Determine the [X, Y] coordinate at the center of the cell enclosing the given text.  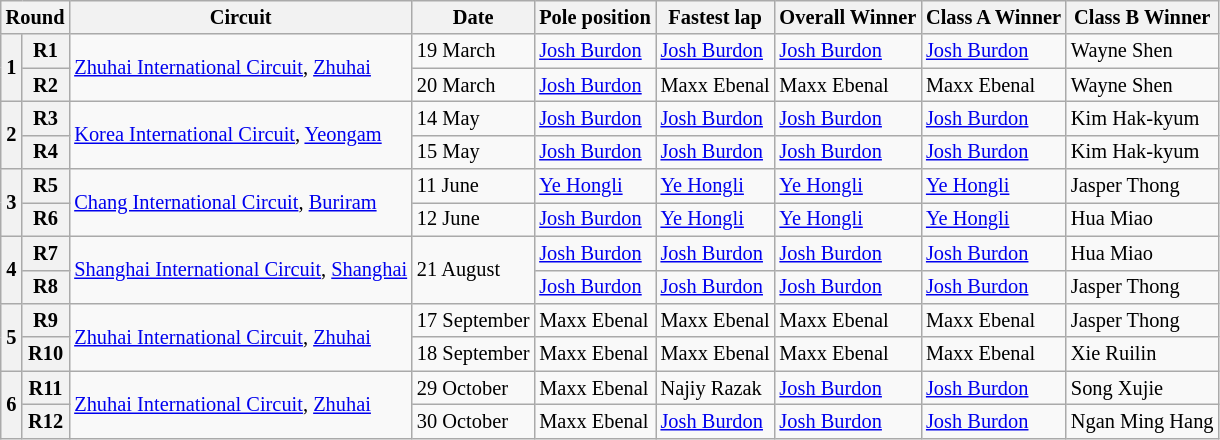
Korea International Circuit, Yeongam [240, 134]
15 May [473, 152]
3 [12, 202]
1 [12, 68]
19 March [473, 51]
Fastest lap [716, 17]
4 [12, 270]
29 October [473, 388]
R11 [46, 388]
R10 [46, 354]
R5 [46, 186]
R2 [46, 85]
Class A Winner [994, 17]
R12 [46, 421]
R1 [46, 51]
12 June [473, 219]
R8 [46, 287]
17 September [473, 320]
Song Xujie [1142, 388]
R3 [46, 118]
R7 [46, 253]
30 October [473, 421]
Pole position [594, 17]
Xie Ruilin [1142, 354]
R4 [46, 152]
18 September [473, 354]
6 [12, 404]
Class B Winner [1142, 17]
Shanghai International Circuit, Shanghai [240, 270]
5 [12, 336]
Chang International Circuit, Buriram [240, 202]
2 [12, 134]
21 August [473, 270]
Overall Winner [848, 17]
R6 [46, 219]
Ngan Ming Hang [1142, 421]
20 March [473, 85]
11 June [473, 186]
R9 [46, 320]
14 May [473, 118]
Date [473, 17]
Round [36, 17]
Najiy Razak [716, 388]
Circuit [240, 17]
